For the text-containing cell, return its midpoint in (x, y) coordinate format. 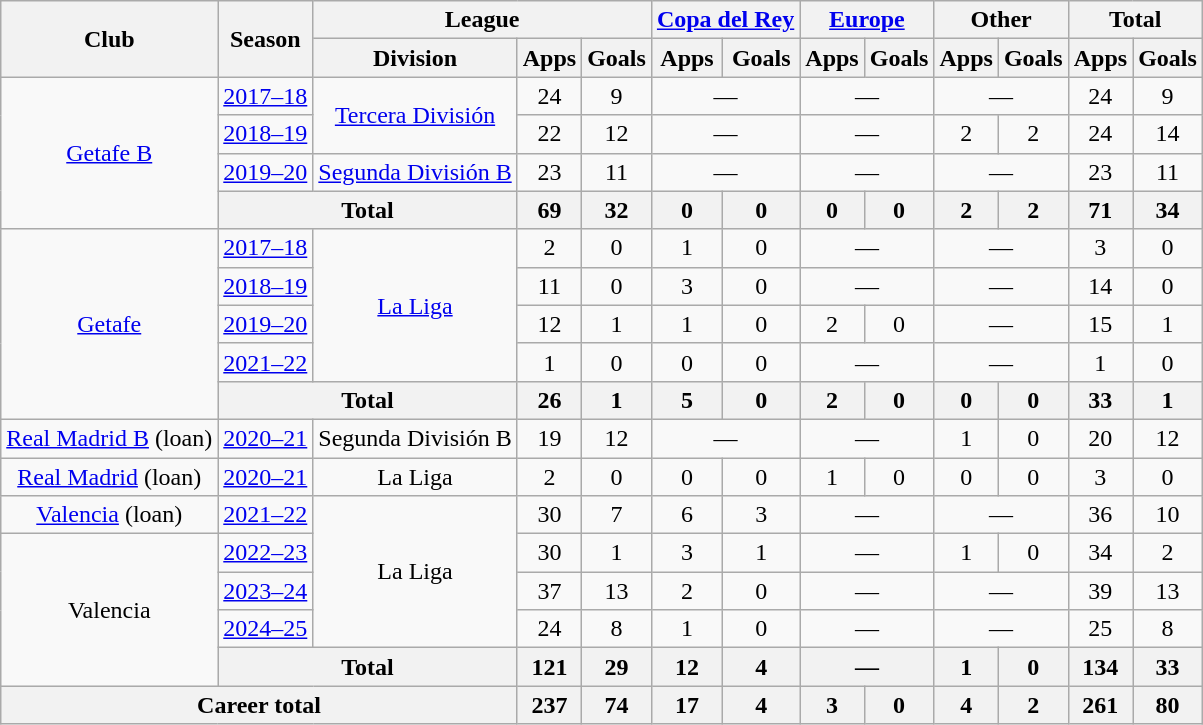
10 (1168, 515)
Tercera División (415, 115)
7 (617, 515)
71 (1100, 210)
Valencia (110, 610)
32 (617, 210)
Europe (867, 20)
121 (549, 667)
Getafe B (110, 153)
League (482, 20)
29 (617, 667)
Other (1001, 20)
Real Madrid (loan) (110, 477)
39 (1100, 591)
20 (1100, 438)
5 (686, 400)
2022–23 (266, 553)
74 (617, 705)
37 (549, 591)
19 (549, 438)
Getafe (110, 324)
Career total (259, 705)
Division (415, 58)
69 (549, 210)
134 (1100, 667)
2024–25 (266, 629)
80 (1168, 705)
237 (549, 705)
17 (686, 705)
Valencia (loan) (110, 515)
26 (549, 400)
15 (1100, 324)
22 (549, 134)
Real Madrid B (loan) (110, 438)
261 (1100, 705)
Season (266, 39)
36 (1100, 515)
25 (1100, 629)
2023–24 (266, 591)
Club (110, 39)
6 (686, 515)
Copa del Rey (725, 20)
